Return the [x, y] coordinate for the center point of the cell that contains the specified text.  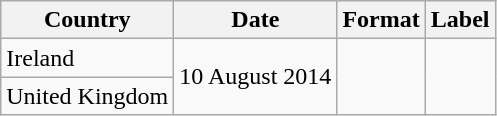
Ireland [88, 58]
Country [88, 20]
Label [460, 20]
Date [256, 20]
10 August 2014 [256, 77]
United Kingdom [88, 96]
Format [381, 20]
